Output the [x, y] coordinate of the center of the cell containing the given text.  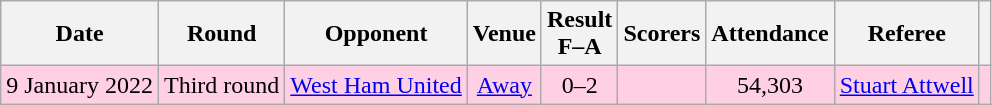
Round [221, 34]
Date [80, 34]
Stuart Attwell [906, 85]
0–2 [579, 85]
Opponent [376, 34]
Venue [504, 34]
ResultF–A [579, 34]
Scorers [662, 34]
West Ham United [376, 85]
Referee [906, 34]
Attendance [770, 34]
54,303 [770, 85]
Third round [221, 85]
Away [504, 85]
9 January 2022 [80, 85]
